Search for the cell housing the specified text and yield its (x, y) center coordinate. 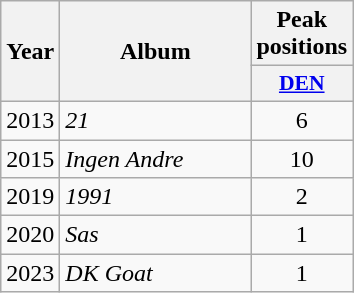
10 (302, 159)
Year (30, 52)
Sas (156, 235)
2 (302, 197)
2015 (30, 159)
2019 (30, 197)
Album (156, 52)
2023 (30, 273)
21 (156, 120)
6 (302, 120)
Ingen Andre (156, 159)
DK Goat (156, 273)
Peak positions (302, 34)
2013 (30, 120)
DEN (302, 84)
2020 (30, 235)
1991 (156, 197)
